From the cell containing the given text, extract its center point as (x, y) coordinate. 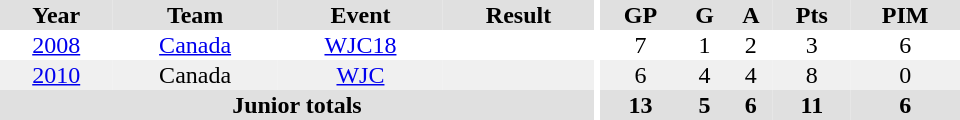
11 (812, 105)
5 (705, 105)
Team (194, 15)
Event (360, 15)
2 (750, 45)
GP (640, 15)
0 (905, 75)
Pts (812, 15)
13 (640, 105)
Year (56, 15)
G (705, 15)
WJC (360, 75)
3 (812, 45)
2008 (56, 45)
7 (640, 45)
Junior totals (297, 105)
WJC18 (360, 45)
2010 (56, 75)
8 (812, 75)
Result (518, 15)
PIM (905, 15)
1 (705, 45)
A (750, 15)
